Locate the cell with the specified text and output its (X, Y) center coordinate. 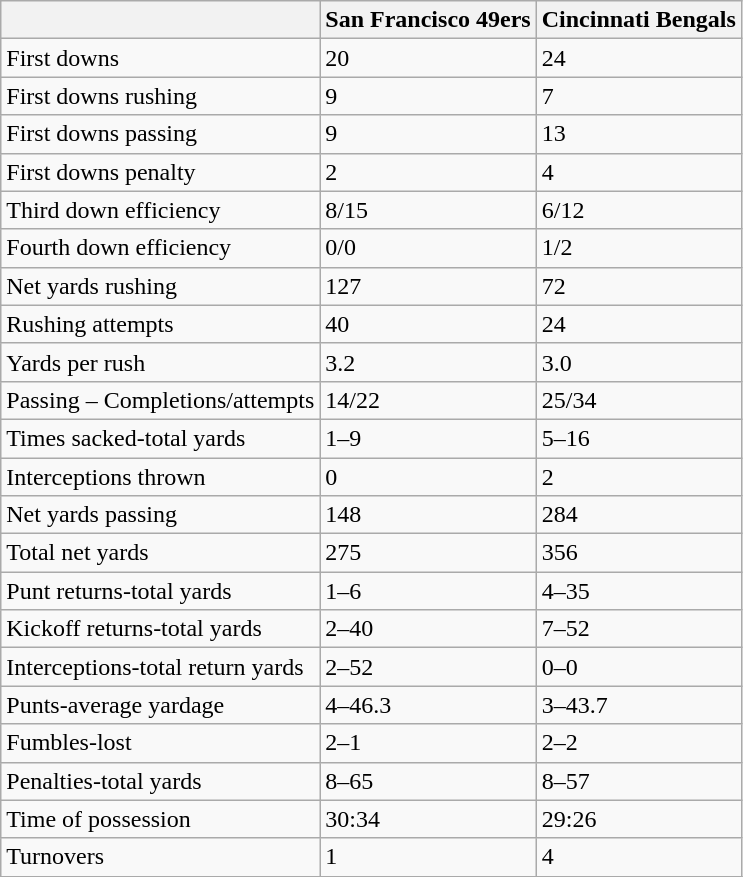
Punt returns-total yards (160, 591)
Punts-average yardage (160, 705)
Passing – Completions/attempts (160, 400)
First downs penalty (160, 172)
2–1 (428, 743)
7–52 (638, 629)
Net yards rushing (160, 286)
4–35 (638, 591)
1–9 (428, 438)
Penalties-total yards (160, 781)
Third down efficiency (160, 210)
1/2 (638, 248)
0–0 (638, 667)
Yards per rush (160, 362)
6/12 (638, 210)
14/22 (428, 400)
Turnovers (160, 857)
Interceptions-total return yards (160, 667)
40 (428, 324)
5–16 (638, 438)
8/15 (428, 210)
0 (428, 477)
Net yards passing (160, 515)
San Francisco 49ers (428, 20)
3–43.7 (638, 705)
7 (638, 96)
8–57 (638, 781)
20 (428, 58)
148 (428, 515)
First downs passing (160, 134)
Kickoff returns-total yards (160, 629)
Interceptions thrown (160, 477)
2–2 (638, 743)
356 (638, 553)
13 (638, 134)
4–46.3 (428, 705)
Time of possession (160, 819)
First downs (160, 58)
127 (428, 286)
25/34 (638, 400)
275 (428, 553)
3.0 (638, 362)
0/0 (428, 248)
30:34 (428, 819)
1 (428, 857)
2–40 (428, 629)
3.2 (428, 362)
284 (638, 515)
Fourth down efficiency (160, 248)
Fumbles-lost (160, 743)
Times sacked-total yards (160, 438)
2–52 (428, 667)
72 (638, 286)
First downs rushing (160, 96)
Rushing attempts (160, 324)
Total net yards (160, 553)
Cincinnati Bengals (638, 20)
1–6 (428, 591)
29:26 (638, 819)
8–65 (428, 781)
